Extract the [x, y] coordinate from the center of the cell holding the provided text.  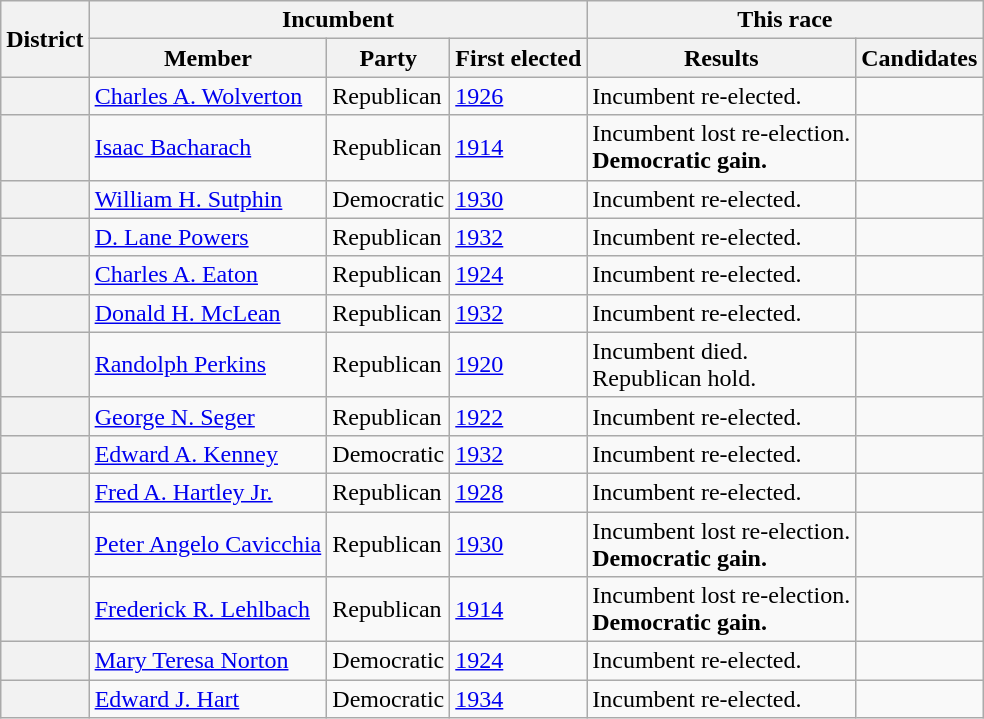
Results [722, 58]
Member [208, 58]
Peter Angelo Cavicchia [208, 544]
Incumbent [338, 20]
William H. Sutphin [208, 199]
Edward J. Hart [208, 699]
George N. Seger [208, 416]
1928 [518, 492]
Candidates [920, 58]
Fred A. Hartley Jr. [208, 492]
Frederick R. Lehlbach [208, 610]
D. Lane Powers [208, 237]
1922 [518, 416]
First elected [518, 58]
Randolph Perkins [208, 364]
District [45, 39]
1926 [518, 96]
Charles A. Eaton [208, 275]
1934 [518, 699]
Donald H. McLean [208, 313]
Party [388, 58]
Edward A. Kenney [208, 454]
1920 [518, 364]
Incumbent died.Republican hold. [722, 364]
Mary Teresa Norton [208, 661]
Isaac Bacharach [208, 148]
This race [785, 20]
Charles A. Wolverton [208, 96]
